Identify which cell holds the provided text, then report its [X, Y] central coordinate. 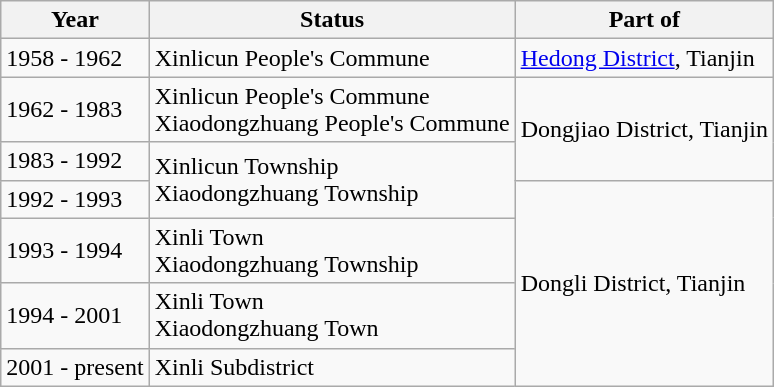
1992 - 1993 [75, 199]
Status [332, 20]
1994 - 2001 [75, 316]
Xinli TownXiaodongzhuang Township [332, 250]
Year [75, 20]
Hedong District, Tianjin [644, 58]
Dongjiao District, Tianjin [644, 128]
1962 - 1983 [75, 110]
Dongli District, Tianjin [644, 283]
Xinlicun People's Commune [332, 58]
Xinlicun TownshipXiaodongzhuang Township [332, 180]
Xinli TownXiaodongzhuang Town [332, 316]
Xinli Subdistrict [332, 367]
1958 - 1962 [75, 58]
1983 - 1992 [75, 161]
2001 - present [75, 367]
Part of [644, 20]
Xinlicun People's CommuneXiaodongzhuang People's Commune [332, 110]
1993 - 1994 [75, 250]
